Return the (x, y) coordinate for the center point of the cell that contains the specified text.  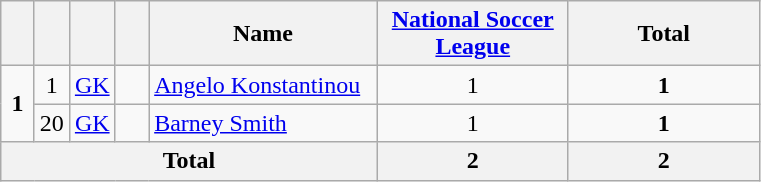
National Soccer League (472, 34)
Barney Smith (264, 123)
20 (52, 123)
Name (264, 34)
Angelo Konstantinou (264, 85)
